Pinpoint the cell where the given text exists, returning its [X, Y] midpoint coordinate. 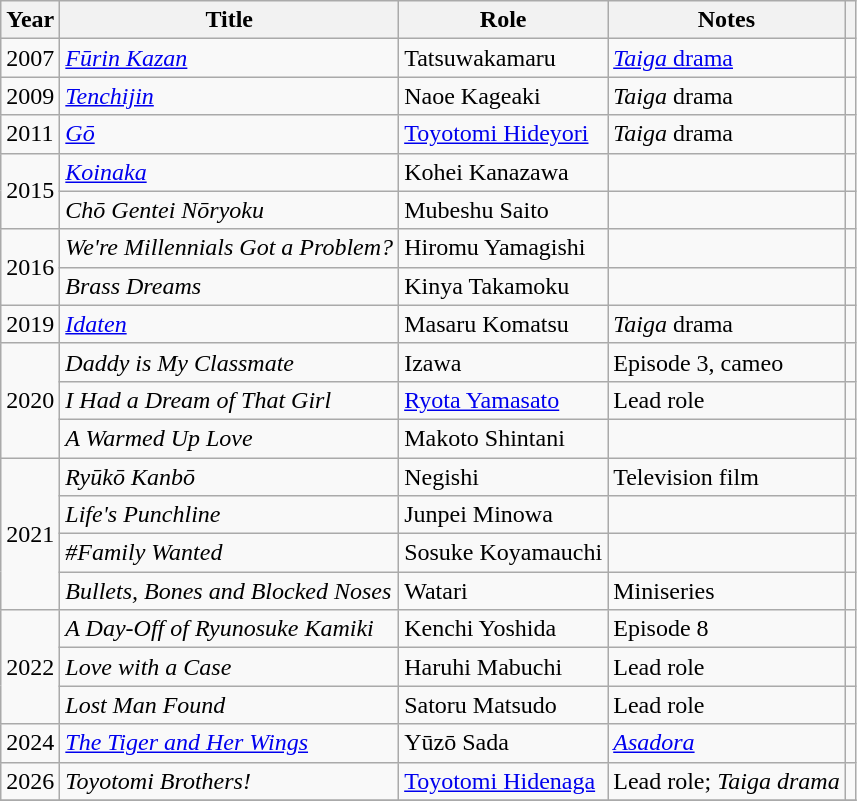
Role [504, 20]
Lost Man Found [230, 705]
Hiromu Yamagishi [504, 248]
#Family Wanted [230, 553]
2020 [30, 400]
Bullets, Bones and Blocked Noses [230, 591]
2011 [30, 134]
Junpei Minowa [504, 515]
Mubeshu Saito [504, 210]
Gō [230, 134]
2021 [30, 534]
Lead role; Taiga drama [726, 781]
2009 [30, 96]
A Warmed Up Love [230, 438]
Brass Dreams [230, 286]
Ryota Yamasato [504, 400]
Masaru Komatsu [504, 324]
Television film [726, 477]
Tenchijin [230, 96]
Koinaka [230, 172]
Satoru Matsudo [504, 705]
2007 [30, 58]
Naoe Kageaki [504, 96]
Toyotomi Hideyori [504, 134]
Miniseries [726, 591]
Year [30, 20]
Watari [504, 591]
2026 [30, 781]
2015 [30, 191]
Makoto Shintani [504, 438]
Toyotomi Hidenaga [504, 781]
Kohei Kanazawa [504, 172]
Negishi [504, 477]
We're Millennials Got a Problem? [230, 248]
Kenchi Yoshida [504, 629]
2019 [30, 324]
2022 [30, 667]
Izawa [504, 362]
Toyotomi Brothers! [230, 781]
I Had a Dream of That Girl [230, 400]
Yūzō Sada [504, 743]
A Day-Off of Ryunosuke Kamiki [230, 629]
Notes [726, 20]
Idaten [230, 324]
Fūrin Kazan [230, 58]
Daddy is My Classmate [230, 362]
Tatsuwakamaru [504, 58]
The Tiger and Her Wings [230, 743]
Chō Gentei Nōryoku [230, 210]
Sosuke Koyamauchi [504, 553]
Love with a Case [230, 667]
Haruhi Mabuchi [504, 667]
2024 [30, 743]
Title [230, 20]
2016 [30, 267]
Life's Punchline [230, 515]
Asadora [726, 743]
Kinya Takamoku [504, 286]
Episode 3, cameo [726, 362]
Ryūkō Kanbō [230, 477]
Episode 8 [726, 629]
